For the text-containing cell, return its midpoint in (x, y) coordinate format. 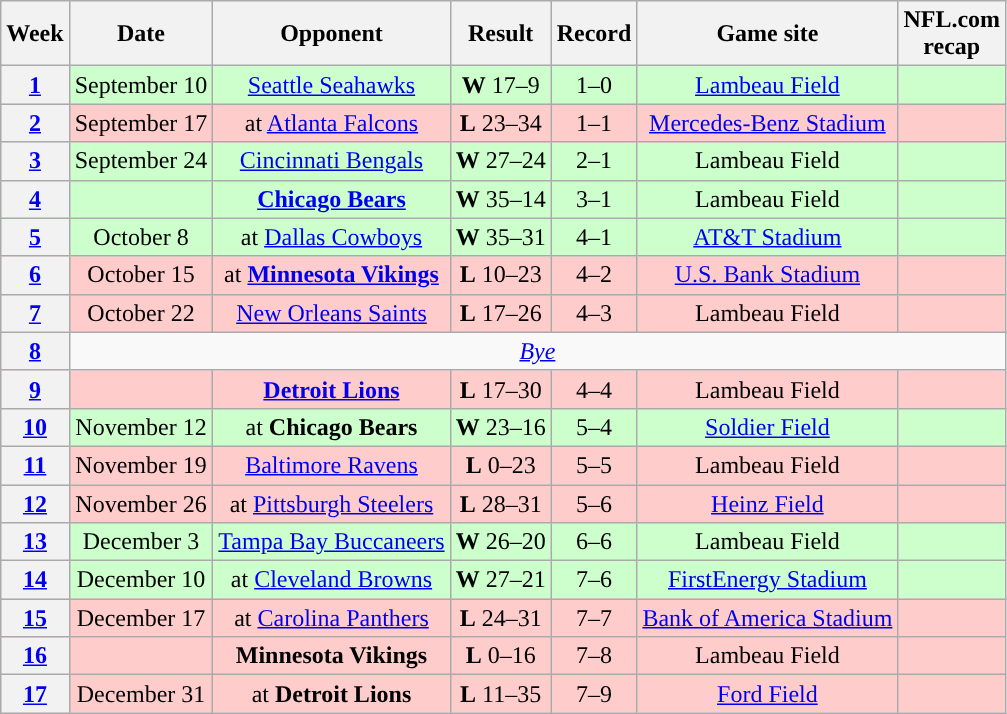
AT&T Stadium (768, 237)
L 17–26 (500, 313)
17 (35, 694)
6 (35, 275)
October 22 (141, 313)
L 11–35 (500, 694)
2–1 (594, 161)
5 (35, 237)
Result (500, 34)
4–2 (594, 275)
W 23–16 (500, 427)
7–9 (594, 694)
Minnesota Vikings (332, 656)
Game site (768, 34)
4–4 (594, 389)
L 0–16 (500, 656)
September 24 (141, 161)
3–1 (594, 199)
Seattle Seahawks (332, 85)
W 27–24 (500, 161)
Date (141, 34)
at Atlanta Falcons (332, 123)
Bank of America Stadium (768, 618)
September 17 (141, 123)
1 (35, 85)
6–6 (594, 542)
8 (35, 351)
at Minnesota Vikings (332, 275)
5–5 (594, 465)
1–1 (594, 123)
Cincinnati Bengals (332, 161)
Bye (537, 351)
October 15 (141, 275)
Soldier Field (768, 427)
L 28–31 (500, 503)
4–3 (594, 313)
L 17–30 (500, 389)
10 (35, 427)
Chicago Bears (332, 199)
12 (35, 503)
at Detroit Lions (332, 694)
Heinz Field (768, 503)
W 35–31 (500, 237)
7–7 (594, 618)
November 19 (141, 465)
11 (35, 465)
W 17–9 (500, 85)
FirstEnergy Stadium (768, 580)
December 10 (141, 580)
9 (35, 389)
at Pittsburgh Steelers (332, 503)
Record (594, 34)
U.S. Bank Stadium (768, 275)
W 35–14 (500, 199)
4–1 (594, 237)
Tampa Bay Buccaneers (332, 542)
December 3 (141, 542)
New Orleans Saints (332, 313)
4 (35, 199)
September 10 (141, 85)
at Cleveland Browns (332, 580)
15 (35, 618)
L 24–31 (500, 618)
Opponent (332, 34)
Week (35, 34)
December 17 (141, 618)
Detroit Lions (332, 389)
at Carolina Panthers (332, 618)
W 27–21 (500, 580)
December 31 (141, 694)
1–0 (594, 85)
Mercedes-Benz Stadium (768, 123)
13 (35, 542)
October 8 (141, 237)
7 (35, 313)
Baltimore Ravens (332, 465)
7–6 (594, 580)
L 0–23 (500, 465)
5–4 (594, 427)
November 12 (141, 427)
Ford Field (768, 694)
L 23–34 (500, 123)
16 (35, 656)
7–8 (594, 656)
NFL.comrecap (952, 34)
at Dallas Cowboys (332, 237)
November 26 (141, 503)
L 10–23 (500, 275)
W 26–20 (500, 542)
at Chicago Bears (332, 427)
3 (35, 161)
5–6 (594, 503)
14 (35, 580)
2 (35, 123)
